Determine the (x, y) coordinate at the center of the cell enclosing the given text.  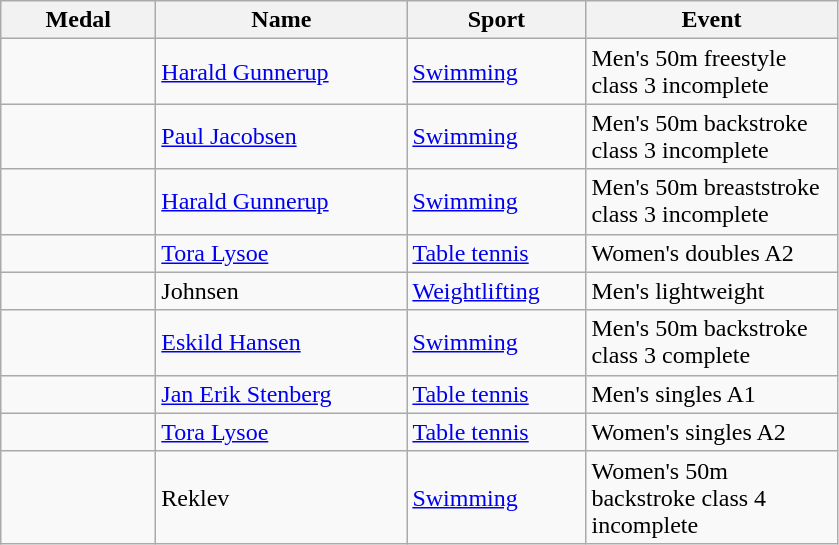
Men's 50m freestyle class 3 incomplete (712, 72)
Women's doubles A2 (712, 253)
Weightlifting (496, 291)
Eskild Hansen (282, 342)
Name (282, 20)
Paul Jacobsen (282, 136)
Event (712, 20)
Johnsen (282, 291)
Men's lightweight (712, 291)
Men's 50m backstroke class 3 complete (712, 342)
Sport (496, 20)
Men's 50m backstroke class 3 incomplete (712, 136)
Reklev (282, 497)
Women's 50m backstroke class 4 incomplete (712, 497)
Jan Erik Stenberg (282, 394)
Women's singles A2 (712, 432)
Men's 50m breaststroke class 3 incomplete (712, 202)
Men's singles A1 (712, 394)
Medal (78, 20)
